Locate the cell with the specified text and output its (x, y) center coordinate. 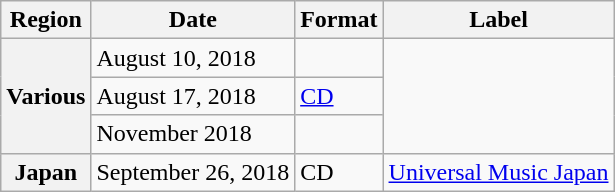
September 26, 2018 (193, 172)
Label (498, 20)
Various (46, 96)
Date (193, 20)
August 17, 2018 (193, 96)
August 10, 2018 (193, 58)
Region (46, 20)
Format (339, 20)
Universal Music Japan (498, 172)
Japan (46, 172)
November 2018 (193, 134)
